Locate the cell with the specified text and output its (X, Y) center coordinate. 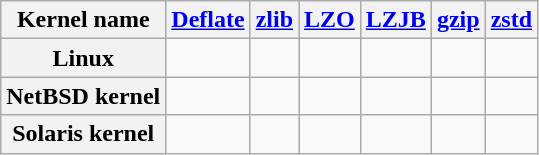
Solaris kernel (84, 134)
Kernel name (84, 20)
Linux (84, 58)
LZO (330, 20)
zlib (274, 20)
gzip (458, 20)
LZJB (396, 20)
NetBSD kernel (84, 96)
Deflate (208, 20)
zstd (511, 20)
